Scan for the cell matching the given text and deliver its [x, y] coordinate at center. 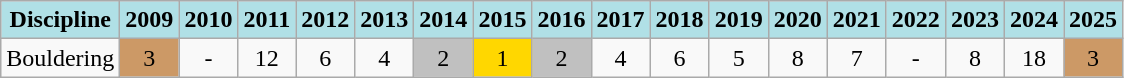
2014 [444, 20]
2013 [384, 20]
1 [502, 58]
18 [1034, 58]
2024 [1034, 20]
2019 [738, 20]
2010 [208, 20]
2023 [974, 20]
2022 [916, 20]
2011 [267, 20]
2021 [856, 20]
2016 [562, 20]
2009 [150, 20]
2012 [326, 20]
2020 [798, 20]
2017 [620, 20]
Bouldering [60, 58]
2015 [502, 20]
12 [267, 58]
2025 [1094, 20]
2018 [680, 20]
Discipline [60, 20]
5 [738, 58]
7 [856, 58]
